Extract the (x, y) coordinate from the center of the cell holding the provided text.  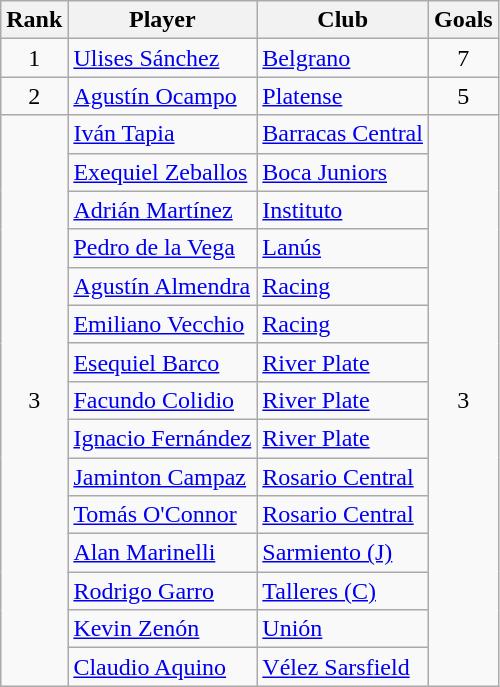
Club (343, 20)
Agustín Ocampo (162, 96)
Facundo Colidio (162, 400)
Iván Tapia (162, 134)
Goals (463, 20)
5 (463, 96)
Talleres (C) (343, 591)
Exequiel Zeballos (162, 172)
Player (162, 20)
Adrián Martínez (162, 210)
Tomás O'Connor (162, 515)
1 (34, 58)
Ignacio Fernández (162, 438)
Rank (34, 20)
Sarmiento (J) (343, 553)
Unión (343, 629)
Vélez Sarsfield (343, 667)
Ulises Sánchez (162, 58)
2 (34, 96)
Rodrigo Garro (162, 591)
Claudio Aquino (162, 667)
Boca Juniors (343, 172)
Instituto (343, 210)
Pedro de la Vega (162, 248)
Lanús (343, 248)
7 (463, 58)
Kevin Zenón (162, 629)
Esequiel Barco (162, 362)
Platense (343, 96)
Alan Marinelli (162, 553)
Agustín Almendra (162, 286)
Barracas Central (343, 134)
Belgrano (343, 58)
Emiliano Vecchio (162, 324)
Jaminton Campaz (162, 477)
